Find where the given text appears and provide that cell's center as (X, Y) coordinate. 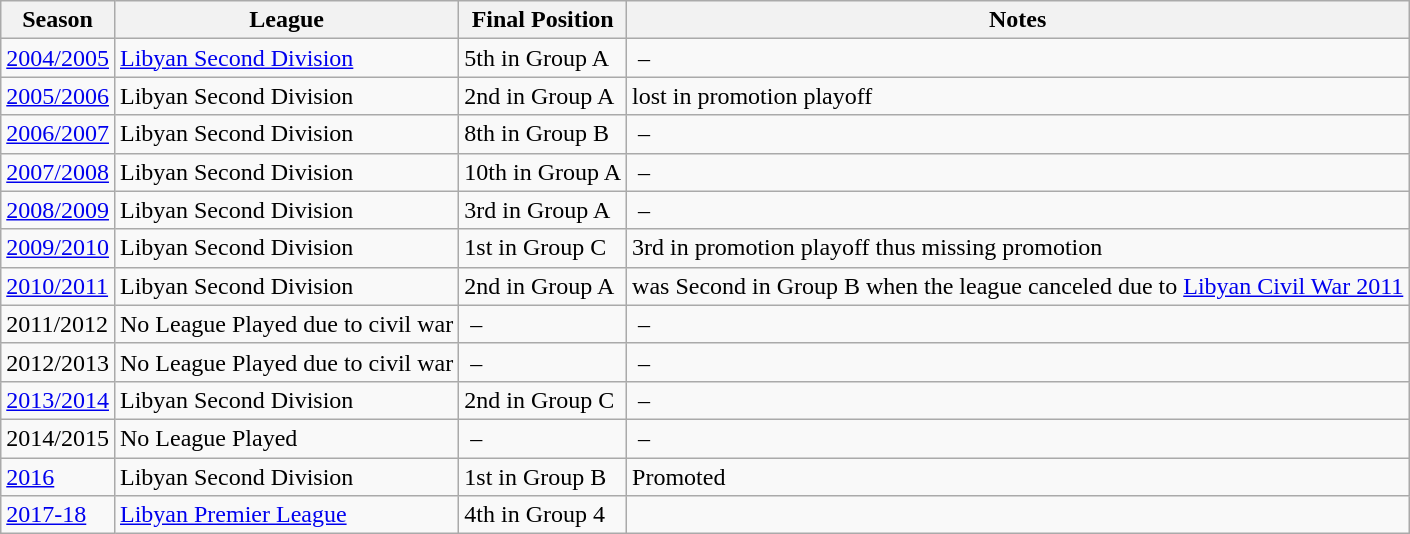
2014/2015 (58, 438)
2007/2008 (58, 172)
2017-18 (58, 515)
Libyan Premier League (286, 515)
8th in Group B (543, 134)
2004/2005 (58, 58)
4th in Group 4 (543, 515)
1st in Group B (543, 477)
2012/2013 (58, 362)
League (286, 20)
2013/2014 (58, 400)
Final Position (543, 20)
2010/2011 (58, 286)
5th in Group A (543, 58)
3rd in promotion playoff thus missing promotion (1018, 248)
2009/2010 (58, 248)
2016 (58, 477)
was Second in Group B when the league canceled due to Libyan Civil War 2011 (1018, 286)
2006/2007 (58, 134)
1st in Group C (543, 248)
10th in Group A (543, 172)
2008/2009 (58, 210)
Promoted (1018, 477)
2005/2006 (58, 96)
Notes (1018, 20)
lost in promotion playoff (1018, 96)
No League Played (286, 438)
Season (58, 20)
2011/2012 (58, 324)
2nd in Group C (543, 400)
3rd in Group A (543, 210)
